Find where the given text appears and provide that cell's center as (x, y) coordinate. 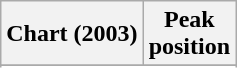
Chart (2003) (72, 34)
Peakposition (189, 34)
